Provide the [X, Y] coordinate of the cell's center where the given text is located.  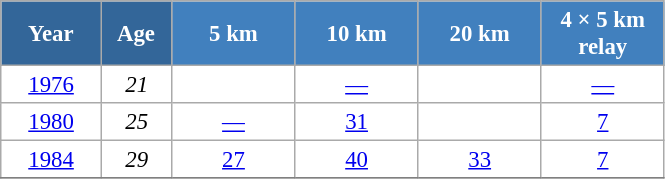
1976 [52, 85]
4 × 5 km relay [602, 34]
Year [52, 34]
20 km [480, 34]
5 km [234, 34]
1980 [52, 122]
40 [356, 160]
27 [234, 160]
1984 [52, 160]
Age [136, 34]
21 [136, 85]
10 km [356, 34]
25 [136, 122]
33 [480, 160]
31 [356, 122]
29 [136, 160]
